Capture the cell that displays the provided text and extract its [X, Y] central coordinate. 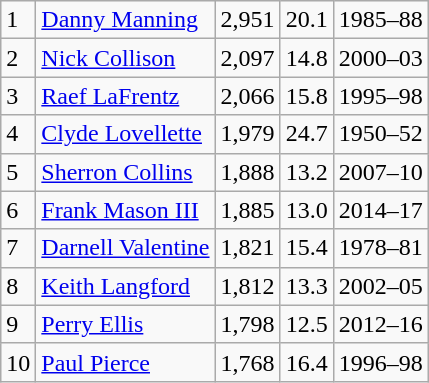
13.2 [306, 172]
13.3 [306, 286]
15.4 [306, 248]
1950–52 [380, 134]
2,066 [248, 96]
9 [18, 324]
24.7 [306, 134]
14.8 [306, 58]
Perry Ellis [126, 324]
1 [18, 20]
Nick Collison [126, 58]
Raef LaFrentz [126, 96]
1996–98 [380, 362]
6 [18, 210]
Sherron Collins [126, 172]
Clyde Lovellette [126, 134]
8 [18, 286]
13.0 [306, 210]
2007–10 [380, 172]
10 [18, 362]
3 [18, 96]
7 [18, 248]
2014–17 [380, 210]
Paul Pierce [126, 362]
1,798 [248, 324]
15.8 [306, 96]
1,821 [248, 248]
1995–98 [380, 96]
2,951 [248, 20]
2,097 [248, 58]
2 [18, 58]
1978–81 [380, 248]
20.1 [306, 20]
5 [18, 172]
1,768 [248, 362]
1,979 [248, 134]
1985–88 [380, 20]
2000–03 [380, 58]
Danny Manning [126, 20]
12.5 [306, 324]
1,885 [248, 210]
Frank Mason III [126, 210]
1,812 [248, 286]
1,888 [248, 172]
Darnell Valentine [126, 248]
2012–16 [380, 324]
4 [18, 134]
16.4 [306, 362]
Keith Langford [126, 286]
2002–05 [380, 286]
